Scan for the cell matching the given text and deliver its [x, y] coordinate at center. 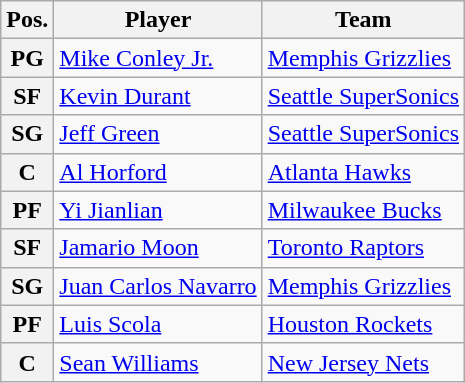
Houston Rockets [363, 324]
Jamario Moon [158, 248]
PG [28, 58]
Jeff Green [158, 134]
Luis Scola [158, 324]
Sean Williams [158, 362]
Milwaukee Bucks [363, 210]
Toronto Raptors [363, 248]
New Jersey Nets [363, 362]
Atlanta Hawks [363, 172]
Player [158, 20]
Team [363, 20]
Juan Carlos Navarro [158, 286]
Kevin Durant [158, 96]
Pos. [28, 20]
Yi Jianlian [158, 210]
Al Horford [158, 172]
Mike Conley Jr. [158, 58]
